Output the (X, Y) coordinate of the center of the cell containing the given text.  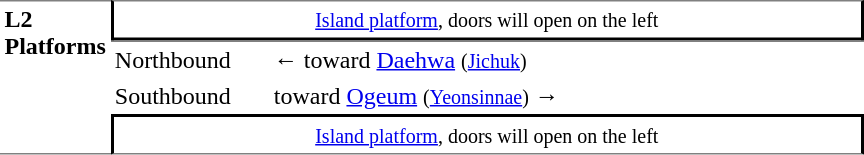
L2Platforms (55, 77)
toward Ogeum (Yeonsinnae) → (566, 96)
← toward Daehwa (Jichuk) (566, 59)
Southbound (190, 96)
Northbound (190, 59)
